For the text-containing cell, return its midpoint in [x, y] coordinate format. 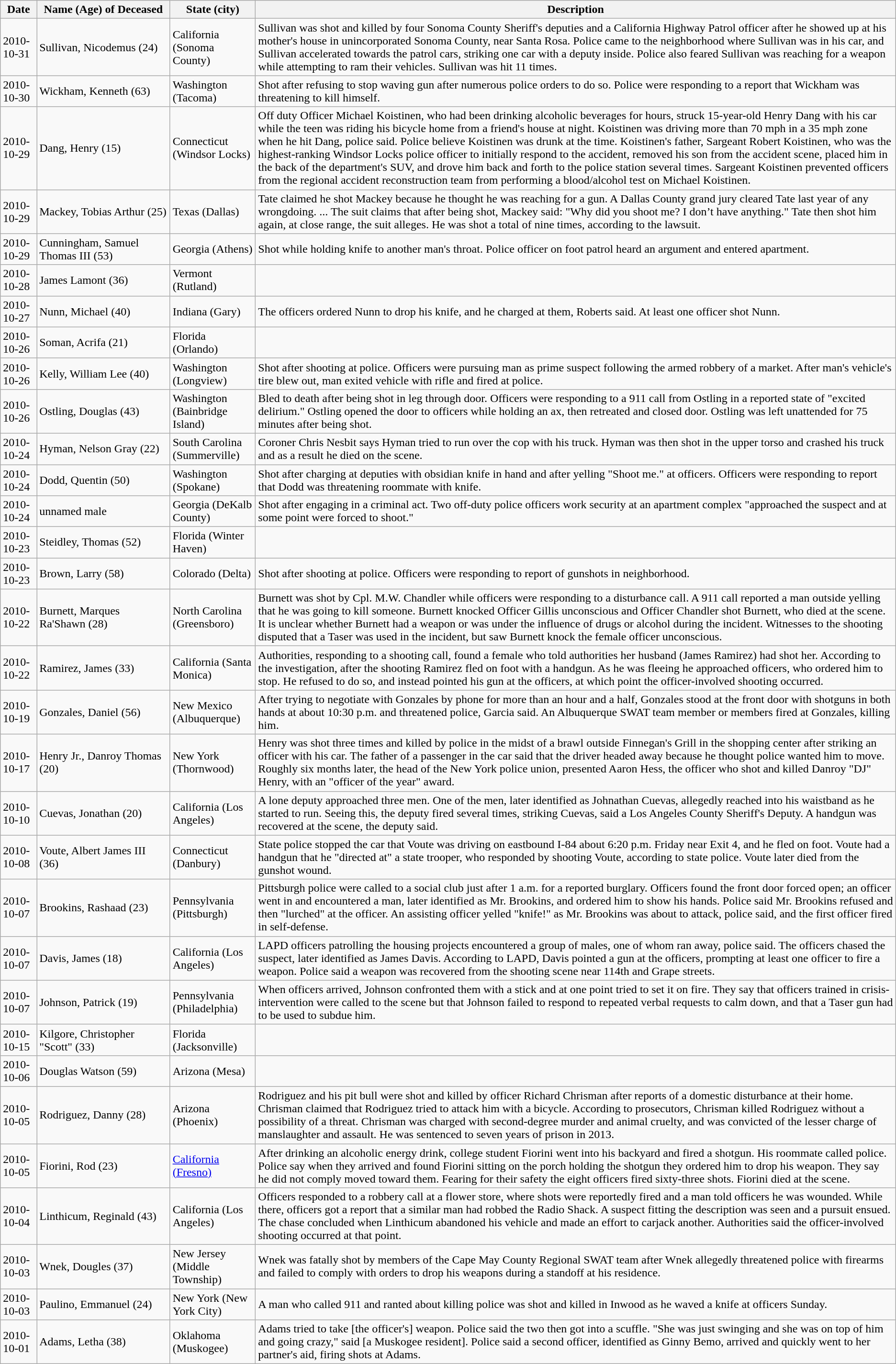
New Mexico (Albuquerque) [213, 712]
Colorado (Delta) [213, 573]
Connecticut (Danbury) [213, 857]
unnamed male [103, 511]
Rodriguez, Danny (28) [103, 1115]
Shot while holding knife to another man's throat. Police officer on foot patrol heard an argument and entered apartment. [575, 249]
Wickham, Kenneth (63) [103, 91]
California (Santa Monica) [213, 668]
Nunn, Michael (40) [103, 311]
Sullivan, Nicodemus (24) [103, 47]
Florida (Winter Haven) [213, 543]
Shot after shooting at police. Officers were responding to report of gunshots in neighborhood. [575, 573]
Georgia (DeKalb County) [213, 511]
New York (New York City) [213, 1305]
Davis, James (18) [103, 958]
2010-10-04 [19, 1217]
South Carolina (Summerville) [213, 449]
Washington (Spokane) [213, 480]
2010-10-19 [19, 712]
Linthicum, Reginald (43) [103, 1217]
2010-10-01 [19, 1342]
Pennsylvania (Pittsburgh) [213, 907]
Brookins, Rashaad (23) [103, 907]
Florida (Orlando) [213, 343]
Vermont (Rutland) [213, 280]
Henry Jr., Danroy Thomas (20) [103, 763]
Cunningham, Samuel Thomas III (53) [103, 249]
Arizona (Phoenix) [213, 1115]
Arizona (Mesa) [213, 1071]
Date [19, 10]
Oklahoma (Muskogee) [213, 1342]
Adams, Letha (38) [103, 1342]
Washington (Tacoma) [213, 91]
Fiorini, Rod (23) [103, 1166]
Kelly, William Lee (40) [103, 373]
2010-10-31 [19, 47]
Washington (Bainbridge Island) [213, 411]
California (Sonoma County) [213, 47]
James Lamont (36) [103, 280]
State (city) [213, 10]
California (Fresno) [213, 1166]
2010-10-15 [19, 1040]
Gonzales, Daniel (56) [103, 712]
North Carolina (Greensboro) [213, 617]
Florida (Jacksonville) [213, 1040]
Ramirez, James (33) [103, 668]
2010-10-17 [19, 763]
Description [575, 10]
Steidley, Thomas (52) [103, 543]
Texas (Dallas) [213, 212]
Washington (Longview) [213, 373]
A man who called 911 and ranted about killing police was shot and killed in Inwood as he waved a knife at officers Sunday. [575, 1305]
Hyman, Nelson Gray (22) [103, 449]
Paulino, Emmanuel (24) [103, 1305]
The officers ordered Nunn to drop his knife, and he charged at them, Roberts said. At least one officer shot Nunn. [575, 311]
Connecticut (Windsor Locks) [213, 148]
2010-10-30 [19, 91]
2010-10-28 [19, 280]
Brown, Larry (58) [103, 573]
Dodd, Quentin (50) [103, 480]
Wnek, Dougles (37) [103, 1267]
Georgia (Athens) [213, 249]
Indiana (Gary) [213, 311]
Mackey, Tobias Arthur (25) [103, 212]
Voute, Albert James III (36) [103, 857]
2010-10-06 [19, 1071]
2010-10-08 [19, 857]
Burnett, Marques Ra'Shawn (28) [103, 617]
Dang, Henry (15) [103, 148]
Douglas Watson (59) [103, 1071]
Cuevas, Jonathan (20) [103, 813]
2010-10-27 [19, 311]
Kilgore, Christopher "Scott" (33) [103, 1040]
Ostling, Douglas (43) [103, 411]
New York (Thornwood) [213, 763]
Johnson, Patrick (19) [103, 1002]
Name (Age) of Deceased [103, 10]
2010-10-10 [19, 813]
New Jersey (Middle Township) [213, 1267]
Soman, Acrifa (21) [103, 343]
Pennsylvania (Philadelphia) [213, 1002]
